Pinpoint the cell where the given text exists, returning its [x, y] midpoint coordinate. 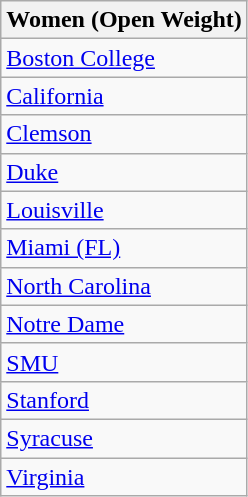
North Carolina [124, 286]
Duke [124, 172]
Boston College [124, 58]
Miami (FL) [124, 248]
Women (Open Weight) [124, 20]
California [124, 96]
SMU [124, 362]
Virginia [124, 477]
Syracuse [124, 438]
Stanford [124, 400]
Notre Dame [124, 324]
Clemson [124, 134]
Louisville [124, 210]
